Return (x, y) of the center of cell containing provided text 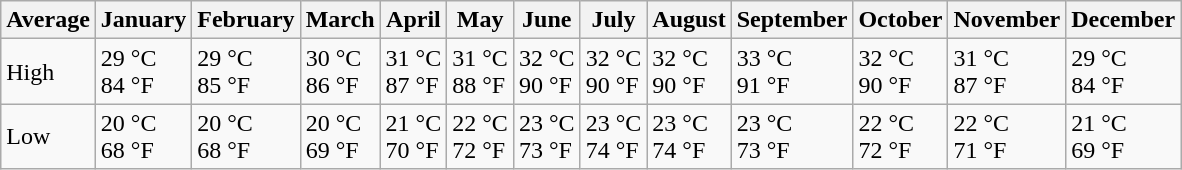
May (480, 20)
March (340, 20)
July (614, 20)
April (414, 20)
September (792, 20)
August (689, 20)
February (246, 20)
29 °C85 °F (246, 72)
June (546, 20)
Low (48, 136)
December (1124, 20)
November (1007, 20)
30 °C86 °F (340, 72)
High (48, 72)
October (900, 20)
20 °C69 °F (340, 136)
Average (48, 20)
22 °C71 °F (1007, 136)
21 °C70 °F (414, 136)
January (143, 20)
31 °C88 °F (480, 72)
21 °C69 °F (1124, 136)
33 °C91 °F (792, 72)
